Scan for the cell matching the given text and deliver its [X, Y] coordinate at center. 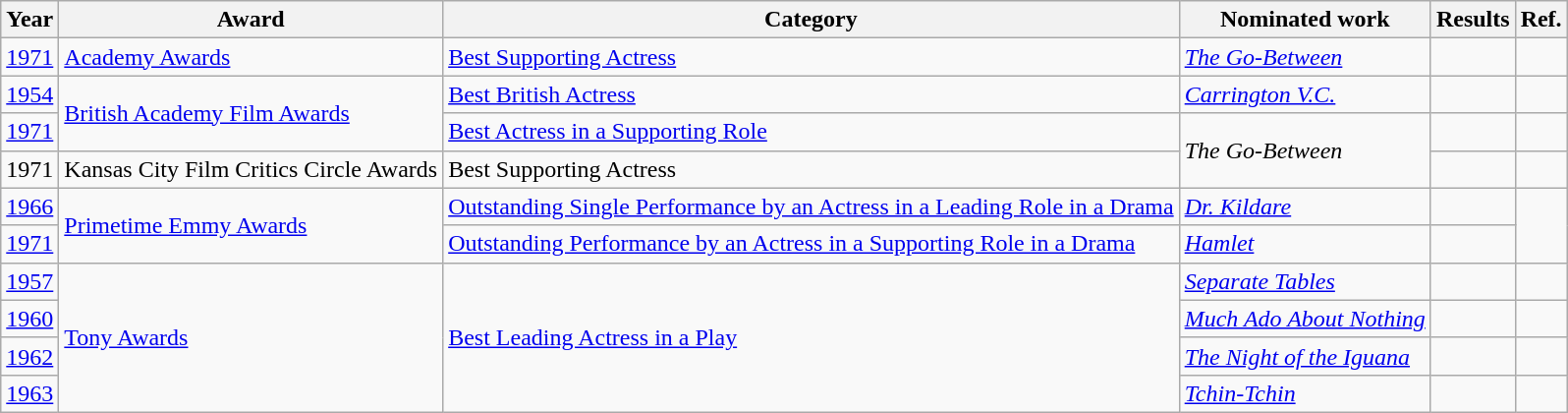
Separate Tables [1305, 281]
Best Leading Actress in a Play [812, 337]
1962 [29, 356]
Results [1473, 20]
Award [252, 20]
Outstanding Performance by an Actress in a Supporting Role in a Drama [812, 244]
Hamlet [1305, 244]
Primetime Emmy Awards [252, 225]
British Academy Film Awards [252, 113]
1960 [29, 319]
Tony Awards [252, 337]
Best British Actress [812, 94]
1963 [29, 393]
1966 [29, 206]
1957 [29, 281]
Category [812, 20]
Tchin-Tchin [1305, 393]
Nominated work [1305, 20]
1954 [29, 94]
Much Ado About Nothing [1305, 319]
Academy Awards [252, 57]
Year [29, 20]
Best Actress in a Supporting Role [812, 132]
The Night of the Iguana [1305, 356]
Kansas City Film Critics Circle Awards [252, 169]
Carrington V.C. [1305, 94]
Outstanding Single Performance by an Actress in a Leading Role in a Drama [812, 206]
Dr. Kildare [1305, 206]
Ref. [1540, 20]
